Return (x, y) of the center of cell containing provided text 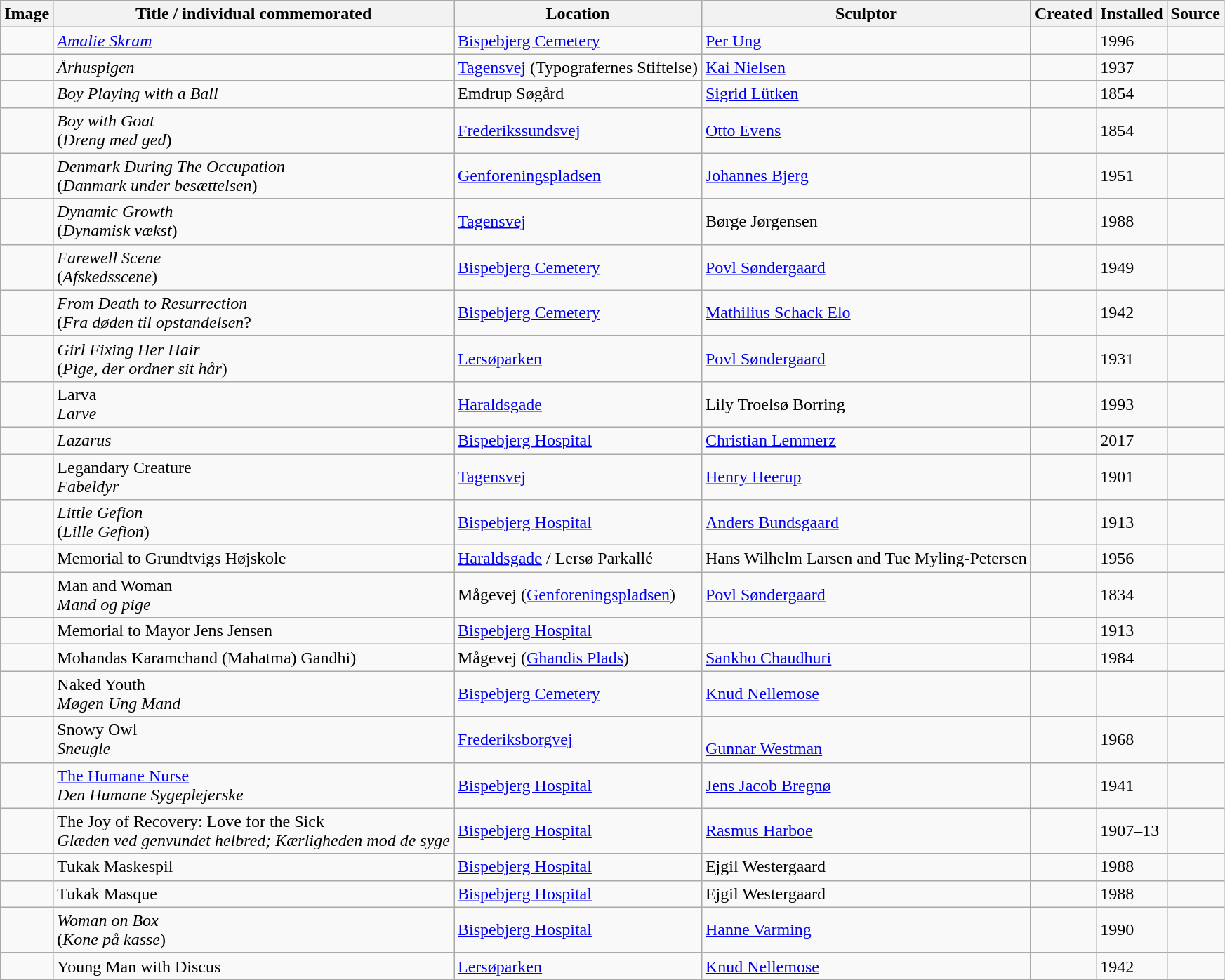
Dynamic Growth (Dynamisk vækst) (254, 222)
1956 (1132, 559)
1931 (1132, 358)
Hanne Varming (866, 929)
Lazarus (254, 440)
Young Man with Discus (254, 966)
Tukak Masque (254, 894)
Location (577, 14)
2017 (1132, 440)
1907–13 (1132, 831)
Børge Jørgensen (866, 222)
1941 (1132, 785)
Århuspigen (254, 67)
The Joy of Recovery: Love for the Sick Glæden ved genvundet helbred; Kærligheden mod de syge (254, 831)
1968 (1132, 740)
Farewell Scene (Afskedsscene) (254, 267)
Haraldsgade / Lersø Parkallé (577, 559)
Mågevej (Ghandis Plads) (577, 658)
Sculptor (866, 14)
1996 (1132, 41)
Little Gefion (Lille Gefion) (254, 522)
Memorial to Mayor Jens Jensen (254, 631)
Sigrid Lütken (866, 94)
Tagensvej (Typografernes Stiftelse) (577, 67)
1990 (1132, 929)
Image (27, 14)
Memorial to Grundtvigs Højskole (254, 559)
Hans Wilhelm Larsen and Tue Myling-Petersen (866, 559)
Anders Bundsgaard (866, 522)
Installed (1132, 14)
Gunnar Westman (866, 740)
Naked Youth Møgen Ung Mand (254, 694)
1949 (1132, 267)
Title / individual commemorated (254, 14)
From Death to Resurrection (Fra døden til opstandelsen? (254, 313)
Johannes Bjerg (866, 176)
Christian Lemmerz (866, 440)
Boy with Goat (Dreng med ged) (254, 131)
Lily Troelsø Borring (866, 404)
Haraldsgade (577, 404)
Otto Evens (866, 131)
Mohandas Karamchand (Mahatma) Gandhi) (254, 658)
1937 (1132, 67)
Boy Playing with a Ball (254, 94)
Mågevej (Genforeningspladsen) (577, 595)
Created (1063, 14)
Emdrup Søgård (577, 94)
Legandary Creature Fabeldyr (254, 476)
Source (1195, 14)
1901 (1132, 476)
Kai Nielsen (866, 67)
Girl Fixing Her Hair (Pige, der ordner sit hår) (254, 358)
Frederikssundsvej (577, 131)
1984 (1132, 658)
Tukak Maskespil (254, 867)
Sankho Chaudhuri (866, 658)
1834 (1132, 595)
Genforeningspladsen (577, 176)
1951 (1132, 176)
Amalie Skram (254, 41)
Jens Jacob Bregnø (866, 785)
Per Ung (866, 41)
1993 (1132, 404)
Man and WomanMand og pige (254, 595)
Larva Larve (254, 404)
Rasmus Harboe (866, 831)
Snowy Owl Sneugle (254, 740)
Denmark During The Occupation (Danmark under besættelsen) (254, 176)
Frederiksborgvej (577, 740)
Woman on Box (Kone på kasse) (254, 929)
Mathilius Schack Elo (866, 313)
The Humane Nurse Den Humane Sygeplejerske (254, 785)
Henry Heerup (866, 476)
